Locate the cell with the specified text and output its [X, Y] center coordinate. 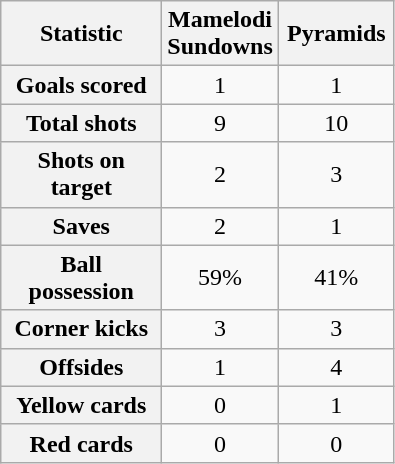
Mamelodi Sundowns [220, 34]
59% [220, 278]
41% [336, 278]
Ball possession [82, 278]
9 [220, 123]
Saves [82, 226]
Total shots [82, 123]
4 [336, 367]
10 [336, 123]
Yellow cards [82, 405]
Offsides [82, 367]
Pyramids [336, 34]
Shots on target [82, 174]
Red cards [82, 443]
Corner kicks [82, 329]
Goals scored [82, 85]
Statistic [82, 34]
